From the cell containing the given text, extract its center point as (X, Y) coordinate. 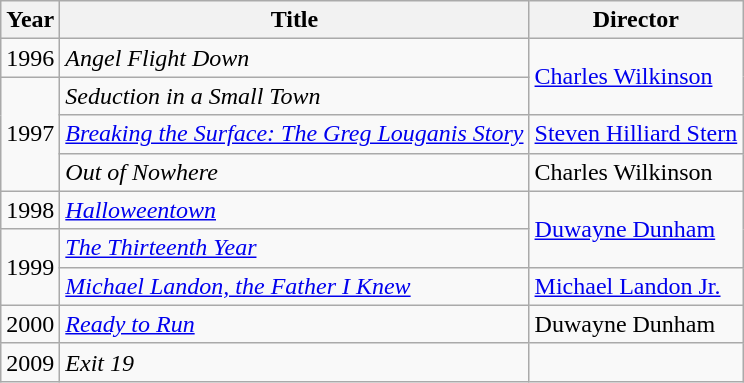
1999 (30, 267)
Title (294, 20)
Michael Landon Jr. (636, 286)
Seduction in a Small Town (294, 96)
Michael Landon, the Father I Knew (294, 286)
Ready to Run (294, 324)
Out of Nowhere (294, 172)
Breaking the Surface: The Greg Louganis Story (294, 134)
1996 (30, 58)
1998 (30, 210)
Halloweentown (294, 210)
Year (30, 20)
Director (636, 20)
1997 (30, 134)
Angel Flight Down (294, 58)
2000 (30, 324)
Steven Hilliard Stern (636, 134)
The Thirteenth Year (294, 248)
2009 (30, 362)
Exit 19 (294, 362)
